Find where the given text appears and provide that cell's center as (x, y) coordinate. 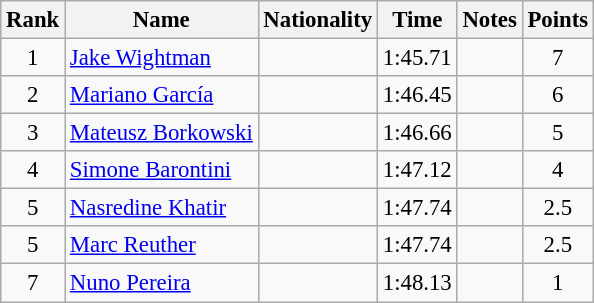
Nasredine Khatir (162, 208)
Notes (490, 20)
Points (558, 20)
6 (558, 95)
1:46.45 (417, 95)
Simone Barontini (162, 170)
1:48.13 (417, 283)
Nuno Pereira (162, 283)
Mateusz Borkowski (162, 133)
1:45.71 (417, 58)
1:47.12 (417, 170)
Time (417, 20)
3 (33, 133)
1:46.66 (417, 133)
Name (162, 20)
Rank (33, 20)
Mariano García (162, 95)
Jake Wightman (162, 58)
Nationality (318, 20)
2 (33, 95)
Marc Reuther (162, 245)
